Extract the [X, Y] coordinate from the center of the cell holding the provided text.  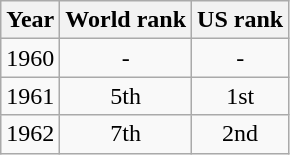
1960 [30, 58]
5th [126, 96]
1961 [30, 96]
7th [126, 134]
Year [30, 20]
1st [240, 96]
US rank [240, 20]
2nd [240, 134]
1962 [30, 134]
World rank [126, 20]
